Scan for the cell matching the given text and deliver its [X, Y] coordinate at center. 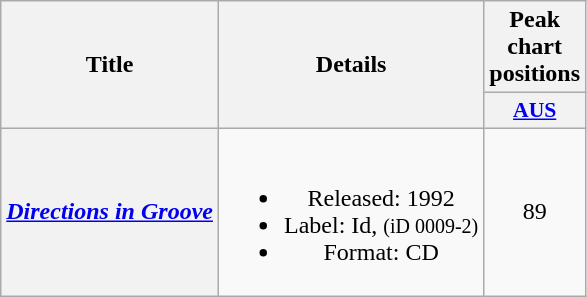
Released: 1992Label: Id, (iD 0009-2)Format: CD [350, 212]
Peak chart positions [535, 47]
AUS [535, 111]
Title [110, 65]
Directions in Groove [110, 212]
89 [535, 212]
Details [350, 65]
